Search for the cell housing the specified text and yield its (X, Y) center coordinate. 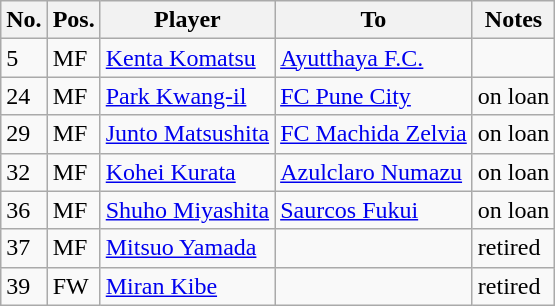
Azulclaro Numazu (374, 172)
Kohei Kurata (187, 172)
Player (187, 20)
Shuho Miyashita (187, 210)
24 (24, 96)
39 (24, 286)
Park Kwang-il (187, 96)
Ayutthaya F.C. (374, 58)
FC Pune City (374, 96)
Miran Kibe (187, 286)
FW (74, 286)
32 (24, 172)
29 (24, 134)
36 (24, 210)
FC Machida Zelvia (374, 134)
Saurcos Fukui (374, 210)
Pos. (74, 20)
To (374, 20)
Kenta Komatsu (187, 58)
Junto Matsushita (187, 134)
Mitsuo Yamada (187, 248)
Notes (513, 20)
5 (24, 58)
37 (24, 248)
No. (24, 20)
